Locate the cell with the specified text and output its (x, y) center coordinate. 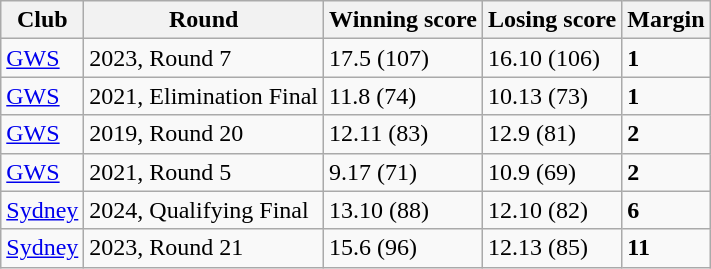
2023, Round 7 (204, 58)
2021, Elimination Final (204, 96)
Losing score (552, 20)
Round (204, 20)
12.13 (85) (552, 248)
9.17 (71) (404, 172)
17.5 (107) (404, 58)
11 (666, 248)
10.13 (73) (552, 96)
Margin (666, 20)
Winning score (404, 20)
16.10 (106) (552, 58)
12.9 (81) (552, 134)
2019, Round 20 (204, 134)
2023, Round 21 (204, 248)
10.9 (69) (552, 172)
13.10 (88) (404, 210)
15.6 (96) (404, 248)
2021, Round 5 (204, 172)
6 (666, 210)
2024, Qualifying Final (204, 210)
Club (42, 20)
12.11 (83) (404, 134)
11.8 (74) (404, 96)
12.10 (82) (552, 210)
